Scan for the cell matching the given text and deliver its [x, y] coordinate at center. 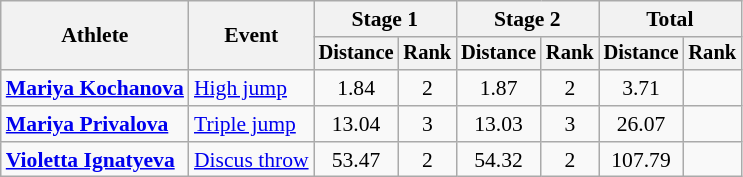
High jump [252, 88]
Mariya Privalova [95, 124]
Athlete [95, 36]
13.03 [498, 124]
Event [252, 36]
Triple jump [252, 124]
Mariya Kochanova [95, 88]
13.04 [356, 124]
Stage 1 [385, 19]
3.71 [642, 88]
1.84 [356, 88]
Stage 2 [527, 19]
Total [670, 19]
1.87 [498, 88]
26.07 [642, 124]
